Pinpoint the cell where the given text exists, returning its [X, Y] midpoint coordinate. 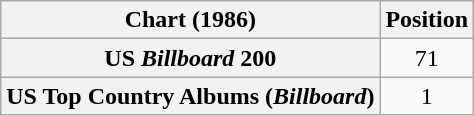
US Billboard 200 [190, 58]
1 [427, 96]
Position [427, 20]
71 [427, 58]
US Top Country Albums (Billboard) [190, 96]
Chart (1986) [190, 20]
